Capture the cell that displays the provided text and extract its [X, Y] central coordinate. 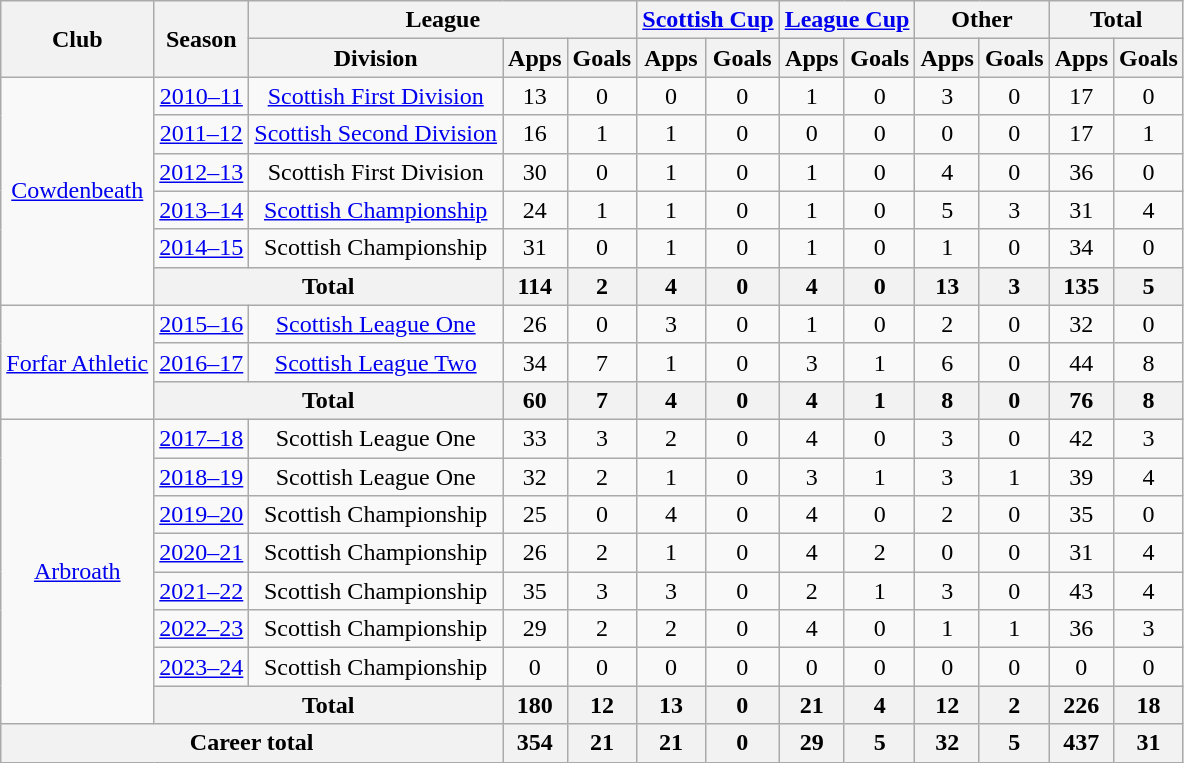
Cowdenbeath [78, 191]
25 [535, 515]
30 [535, 172]
Scottish Second Division [376, 134]
League [443, 20]
2017–18 [202, 438]
24 [535, 210]
2022–23 [202, 629]
42 [1081, 438]
2011–12 [202, 134]
Arbroath [78, 571]
76 [1081, 400]
Scottish League Two [376, 362]
Club [78, 39]
Other [982, 20]
2018–19 [202, 477]
2014–15 [202, 248]
2013–14 [202, 210]
2010–11 [202, 96]
114 [535, 286]
2012–13 [202, 172]
18 [1149, 705]
2020–21 [202, 553]
33 [535, 438]
Scottish Cup [708, 20]
16 [535, 134]
135 [1081, 286]
43 [1081, 591]
6 [947, 362]
44 [1081, 362]
226 [1081, 705]
60 [535, 400]
354 [535, 743]
180 [535, 705]
Forfar Athletic [78, 362]
2023–24 [202, 667]
2021–22 [202, 591]
Season [202, 39]
437 [1081, 743]
39 [1081, 477]
League Cup [847, 20]
2015–16 [202, 324]
2019–20 [202, 515]
Career total [252, 743]
2016–17 [202, 362]
Division [376, 58]
